Determine the (x, y) coordinate at the center of the cell enclosing the given text.  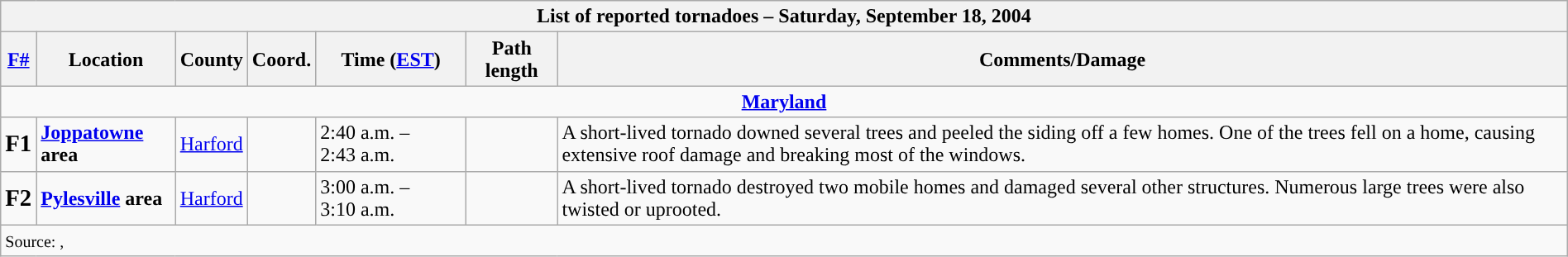
Joppatowne area (106, 144)
F1 (18, 144)
Location (106, 59)
3:00 a.m. – 3:10 a.m. (391, 198)
Path length (512, 59)
Pylesville area (106, 198)
List of reported tornadoes – Saturday, September 18, 2004 (784, 17)
A short-lived tornado destroyed two mobile homes and damaged several other structures. Numerous large trees were also twisted or uprooted. (1062, 198)
Comments/Damage (1062, 59)
Maryland (784, 102)
F2 (18, 198)
F# (18, 59)
2:40 a.m. – 2:43 a.m. (391, 144)
Time (EST) (391, 59)
County (212, 59)
Coord. (281, 59)
Source: , (784, 240)
